Capture the cell that displays the provided text and extract its (X, Y) central coordinate. 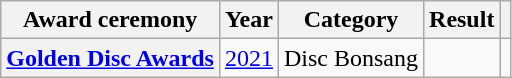
Category (350, 20)
Result (462, 20)
Award ceremony (110, 20)
Golden Disc Awards (110, 58)
Year (248, 20)
2021 (248, 58)
Disc Bonsang (350, 58)
